Scan for the cell matching the given text and deliver its (x, y) coordinate at center. 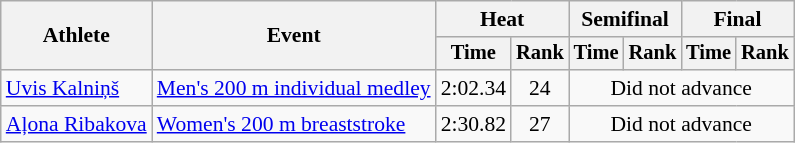
Uvis Kalniņš (76, 88)
Athlete (76, 36)
24 (540, 88)
Men's 200 m individual medley (294, 88)
2:30.82 (474, 124)
Final (737, 19)
Women's 200 m breaststroke (294, 124)
Semifinal (625, 19)
2:02.34 (474, 88)
Event (294, 36)
Aļona Ribakova (76, 124)
27 (540, 124)
Heat (502, 19)
